Extract the [X, Y] coordinate from the center of the cell holding the provided text.  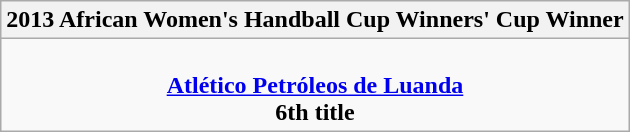
2013 African Women's Handball Cup Winners' Cup Winner [315, 20]
Atlético Petróleos de Luanda6th title [315, 85]
